Return the (x, y) coordinate for the center point of the cell that contains the specified text.  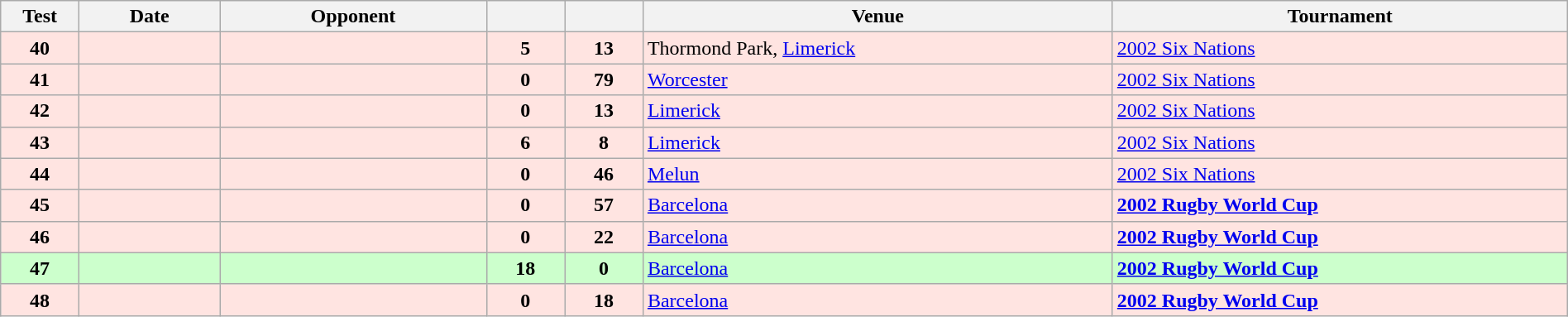
41 (40, 79)
Melun (877, 174)
57 (604, 205)
42 (40, 111)
Date (149, 17)
Worcester (877, 79)
45 (40, 205)
43 (40, 142)
Test (40, 17)
47 (40, 268)
40 (40, 48)
Tournament (1340, 17)
6 (526, 142)
48 (40, 300)
79 (604, 79)
8 (604, 142)
22 (604, 237)
5 (526, 48)
44 (40, 174)
Venue (877, 17)
Thormond Park, Limerick (877, 48)
Opponent (353, 17)
